Provide the (X, Y) coordinate of the cell's center where the given text is located.  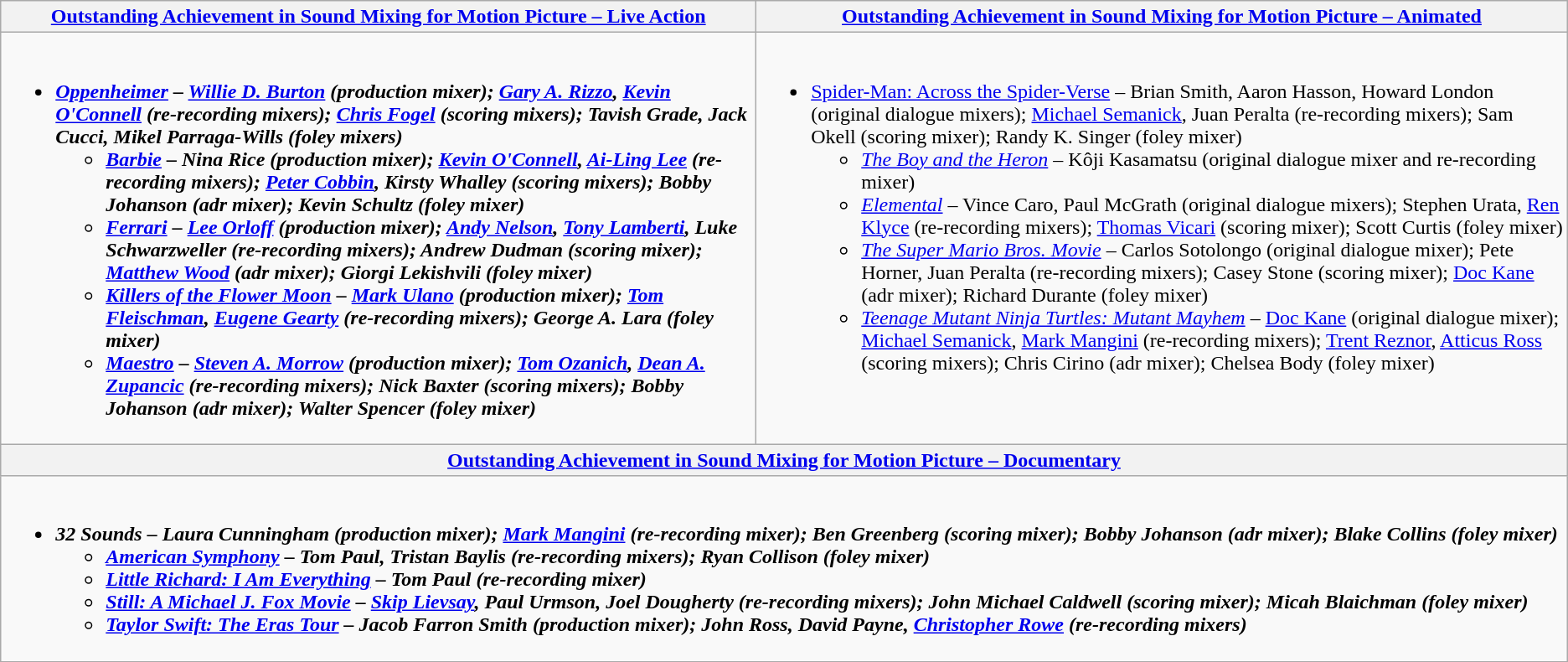
Outstanding Achievement in Sound Mixing for Motion Picture – Documentary (784, 460)
Outstanding Achievement in Sound Mixing for Motion Picture – Animated (1163, 17)
Outstanding Achievement in Sound Mixing for Motion Picture – Live Action (379, 17)
